For the text-containing cell, return its midpoint in [X, Y] coordinate format. 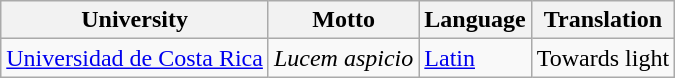
Universidad de Costa Rica [135, 58]
Towards light [602, 58]
Latin [475, 58]
Motto [343, 20]
University [135, 20]
Translation [602, 20]
Lucem aspicio [343, 58]
Language [475, 20]
